Extract the (x, y) coordinate from the center of the cell holding the provided text.  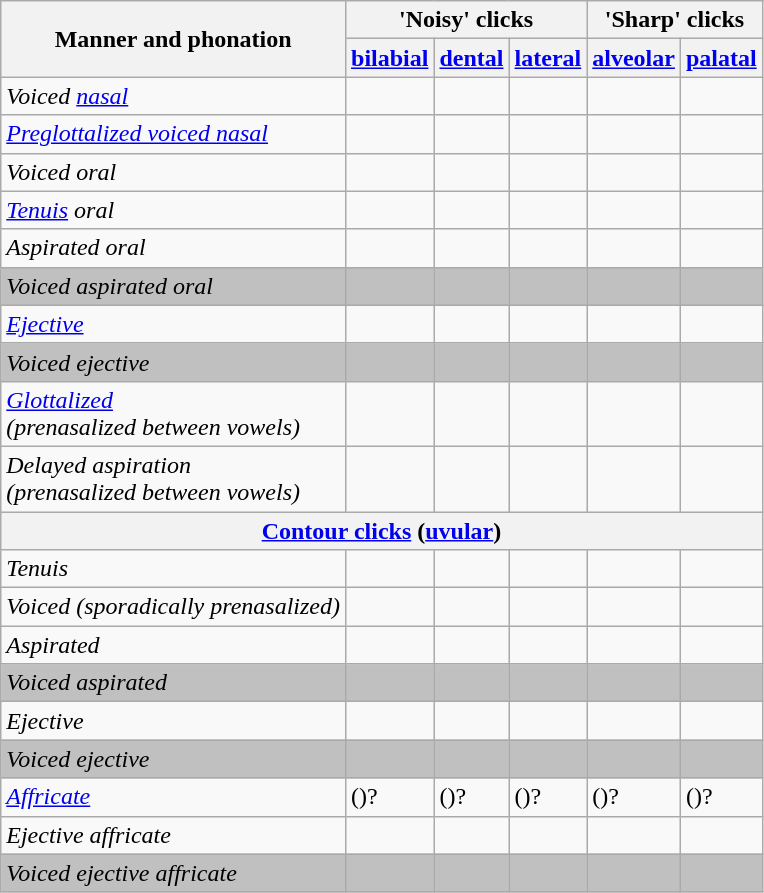
Preglottalized voiced nasal (174, 134)
Contour clicks (uvular) (382, 531)
Ejective affricate (174, 835)
dental (472, 58)
alveolar (634, 58)
Affricate (174, 797)
Glottalized(prenasalized between vowels) (174, 414)
Tenuis (174, 569)
Voiced (sporadically prenasalized) (174, 607)
Voiced aspirated (174, 683)
Aspirated oral (174, 248)
lateral (548, 58)
Voiced nasal (174, 96)
Aspirated (174, 645)
Voiced ejective affricate (174, 873)
Manner and phonation (174, 39)
Voiced oral (174, 172)
Voiced aspirated oral (174, 286)
'Noisy' clicks (466, 20)
'Sharp' clicks (674, 20)
Tenuis oral (174, 210)
bilabial (390, 58)
palatal (721, 58)
Delayed aspiration(prenasalized between vowels) (174, 478)
